Detect which cell encompasses the target text, then output its (x, y) center coordinate. 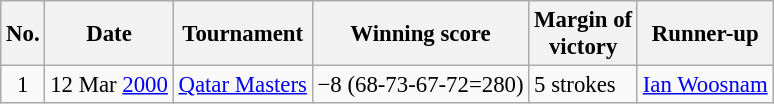
Margin ofvictory (584, 34)
Qatar Masters (242, 85)
Runner-up (705, 34)
−8 (68-73-67-72=280) (420, 85)
1 (23, 85)
Ian Woosnam (705, 85)
Winning score (420, 34)
No. (23, 34)
Tournament (242, 34)
12 Mar 2000 (109, 85)
Date (109, 34)
5 strokes (584, 85)
